Identify which cell holds the provided text, then report its [x, y] central coordinate. 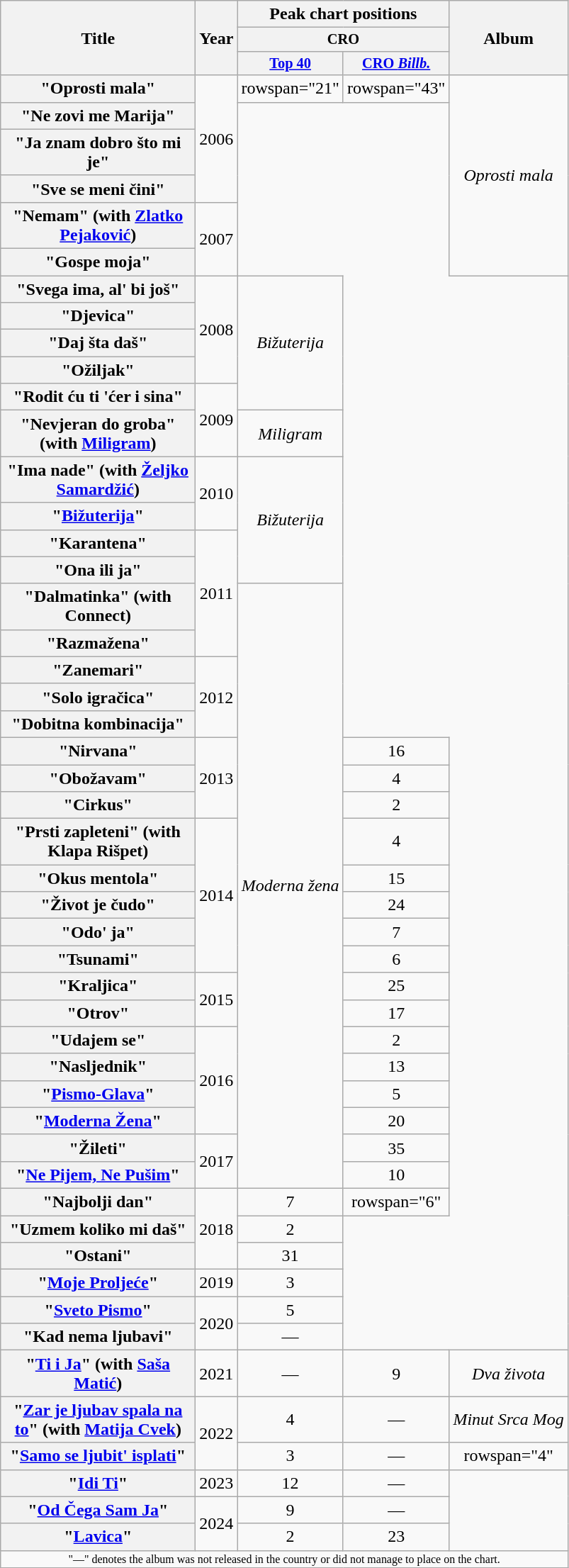
13 [396, 1067]
2013 [217, 778]
"Bižuterija" [98, 516]
"Sve se meni čini" [98, 189]
"—" denotes the album was not released in the country or did not manage to place on the chart. [285, 1559]
"Tsunami" [98, 959]
rowspan="21" [291, 89]
Album [509, 38]
25 [396, 986]
"Ima nade" (with Željko Samardžić) [98, 479]
"Razmažena" [98, 643]
Miligram [291, 434]
"Oprosti mala" [98, 89]
"Nemam" (with Zlatko Pejaković) [98, 225]
2018 [217, 1228]
2021 [217, 1374]
"Moderna Žena" [98, 1121]
"Ona ili ja" [98, 570]
"Solo igračica" [98, 697]
31 [291, 1256]
rowspan="6" [396, 1202]
"Ja znam dobro što mi je" [98, 152]
"Od Čega Sam Ja" [98, 1510]
Peak chart positions [343, 14]
CRO [343, 40]
"Zanemari" [98, 670]
2008 [217, 329]
"Daj šta daš" [98, 343]
"Samo se ljubit' isplati" [98, 1456]
2015 [217, 999]
2006 [217, 139]
"Sveto Pismo" [98, 1310]
rowspan="43" [396, 89]
12 [291, 1483]
"Život je čudo" [98, 905]
2012 [217, 697]
2017 [217, 1161]
2020 [217, 1323]
"Idi Ti" [98, 1483]
2011 [217, 593]
"Dobitna kombinacija" [98, 724]
2023 [217, 1483]
Title [98, 38]
10 [396, 1175]
"Žileti" [98, 1148]
"Nevjeran do groba" (with Miligram) [98, 434]
6 [396, 959]
CRO Billb. [396, 63]
17 [396, 1013]
"Odo' ja" [98, 932]
"Okus mentola" [98, 878]
"Lavica" [98, 1537]
Minut Srca Mog [509, 1419]
"Rodit ću ti 'ćer i sina" [98, 397]
16 [396, 751]
"Zar je ljubav spala na to" (with Matija Cvek) [98, 1419]
"Obožavam" [98, 778]
2010 [217, 493]
"Uzmem koliko mi daš" [98, 1228]
"Najbolji dan" [98, 1202]
"Ti i Ja" (with Saša Matić) [98, 1374]
"Pismo-Glava" [98, 1094]
"Ne Pijem, Ne Pušim" [98, 1175]
rowspan="4" [509, 1456]
"Kad nema ljubavi" [98, 1337]
"Svega ima, al' bi još" [98, 289]
15 [396, 878]
"Prsti zapleteni" (with Klapa Rišpet) [98, 842]
"Ostani" [98, 1256]
2022 [217, 1433]
2014 [217, 896]
Dva života [509, 1374]
"Otrov" [98, 1013]
Moderna žena [291, 886]
"Cirkus" [98, 805]
2009 [217, 420]
2007 [217, 238]
"Djevica" [98, 316]
"Udajem se" [98, 1040]
"Nasljednik" [98, 1067]
24 [396, 905]
23 [396, 1537]
"Ožiljak" [98, 370]
Year [217, 38]
"Dalmatinka" (with Connect) [98, 607]
2016 [217, 1080]
"Gospe moja" [98, 262]
"Kraljica" [98, 986]
"Ne zovi me Marija" [98, 116]
2019 [217, 1283]
Top 40 [291, 63]
"Moje Proljeće" [98, 1283]
"Nirvana" [98, 751]
"Karantena" [98, 543]
20 [396, 1121]
35 [396, 1148]
2024 [217, 1523]
Oprosti mala [509, 175]
